Search for the cell housing the specified text and yield its (x, y) center coordinate. 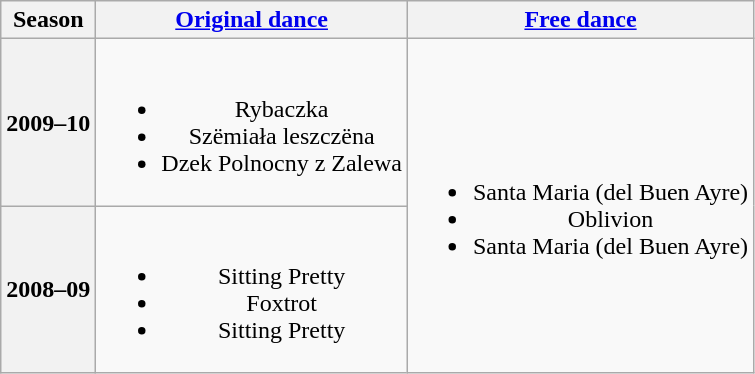
Original dance (252, 20)
Sitting Pretty Foxtrot Sitting Pretty (252, 290)
Free dance (580, 20)
Santa Maria (del Buen Ayre) Oblivion Santa Maria (del Buen Ayre) (580, 206)
2008–09 (48, 290)
2009–10 (48, 122)
Season (48, 20)
Rybaczka Szëmiała leszczëna Dzek Polnocny z Zalewa (252, 122)
